Return [X, Y] of the center of cell containing provided text 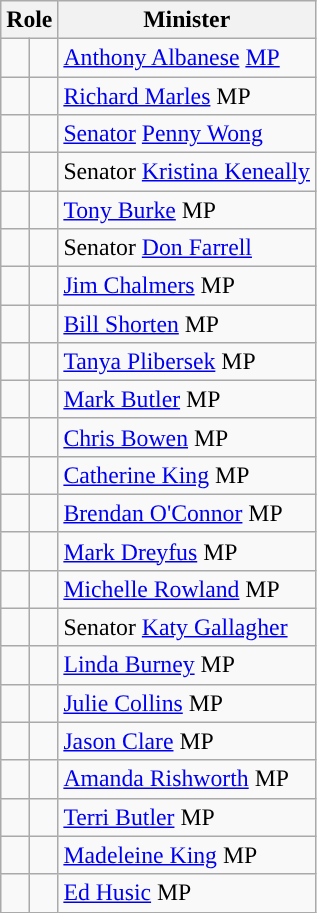
Senator Katy Gallagher [187, 627]
Senator Kristina Keneally [187, 171]
Jim Chalmers MP [187, 285]
Tony Burke MP [187, 209]
Tanya Plibersek MP [187, 361]
Amanda Rishworth MP [187, 779]
Richard Marles MP [187, 96]
Role [30, 20]
Minister [187, 20]
Senator Don Farrell [187, 247]
Madeleine King MP [187, 855]
Anthony Albanese MP [187, 58]
Michelle Rowland MP [187, 589]
Terri Butler MP [187, 817]
Brendan O'Connor MP [187, 513]
Mark Dreyfus MP [187, 551]
Catherine King MP [187, 475]
Julie Collins MP [187, 703]
Bill Shorten MP [187, 323]
Linda Burney MP [187, 665]
Ed Husic MP [187, 893]
Senator Penny Wong [187, 133]
Jason Clare MP [187, 741]
Mark Butler MP [187, 399]
Chris Bowen MP [187, 437]
